Search for the cell housing the specified text and yield its [X, Y] center coordinate. 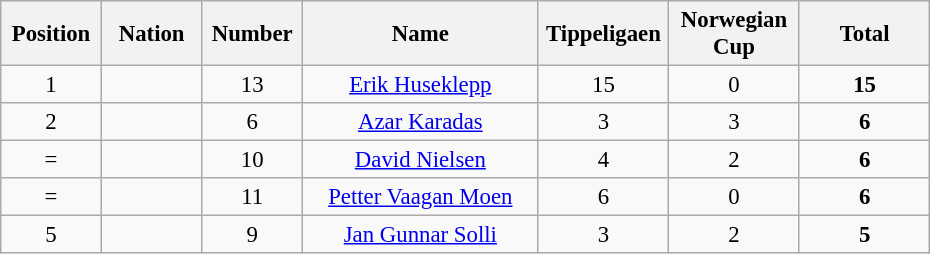
Petter Vaagan Moen [421, 197]
Name [421, 34]
9 [252, 235]
4 [604, 160]
13 [252, 85]
Number [252, 34]
10 [252, 160]
Nation [152, 34]
11 [252, 197]
Azar Karadas [421, 122]
Jan Gunnar Solli [421, 235]
Total [864, 34]
David Nielsen [421, 160]
Position [52, 34]
Tippeligaen [604, 34]
Erik Huseklepp [421, 85]
Norwegian Cup [734, 34]
1 [52, 85]
